From the cell containing the given text, extract its center point as [X, Y] coordinate. 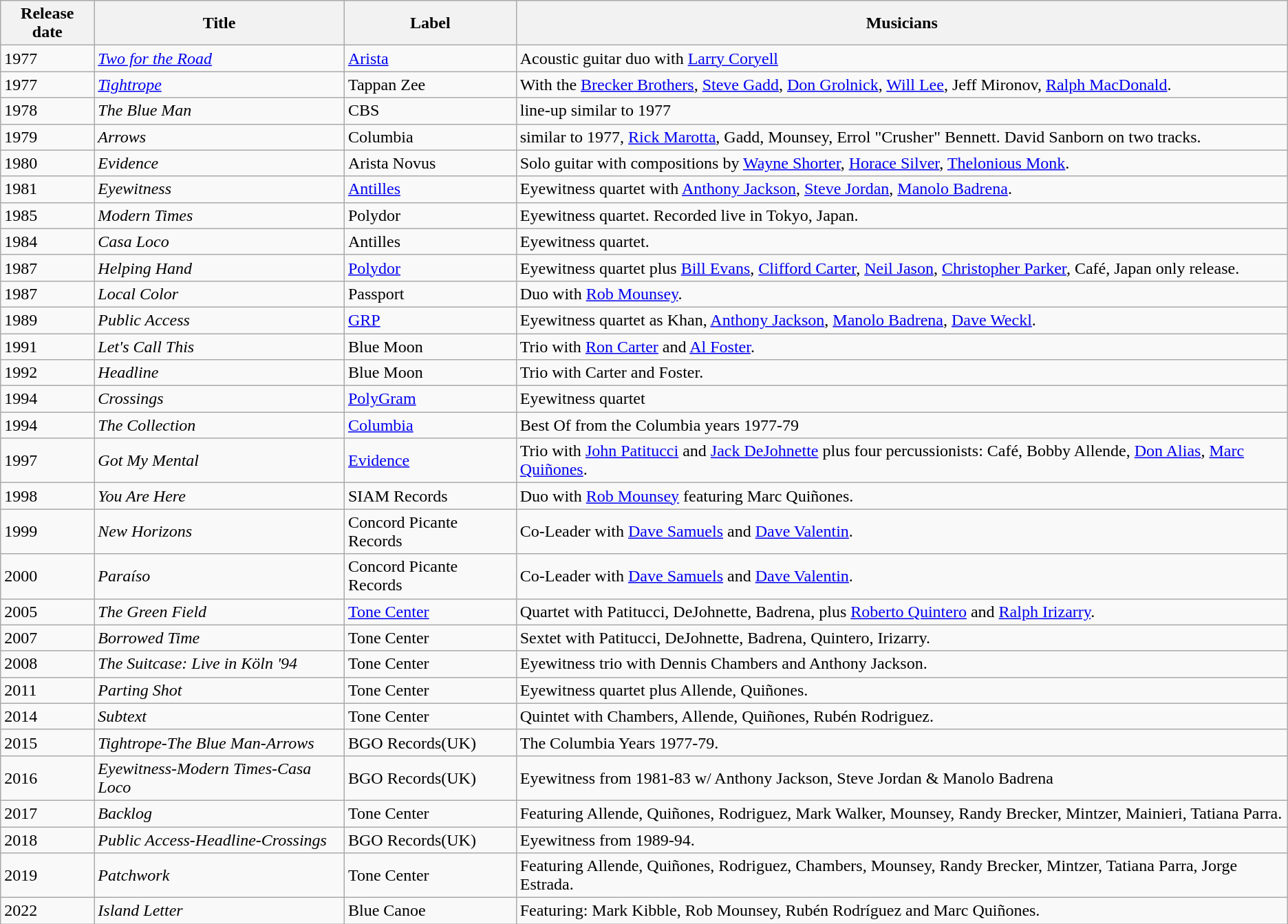
Eyewitness quartet [901, 399]
New Horizons [219, 531]
PolyGram [430, 399]
Helping Hand [219, 268]
Eyewitness from 1989-94. [901, 840]
1992 [47, 373]
Parting Shot [219, 690]
1978 [47, 111]
Quartet with Patitucci, DeJohnette, Badrena, plus Roberto Quintero and Ralph Irizarry. [901, 612]
Trio with Ron Carter and Al Foster. [901, 346]
The Suitcase: Live in Köln '94 [219, 664]
1999 [47, 531]
Let's Call This [219, 346]
Got My Mental [219, 461]
Featuring Allende, Quiñones, Rodriguez, Chambers, Mounsey, Randy Brecker, Mintzer, Tatiana Parra, Jorge Estrada. [901, 875]
Quintet with Chambers, Allende, Quiñones, Rubén Rodriguez. [901, 716]
2000 [47, 577]
Musicians [901, 23]
You Are Here [219, 496]
SIAM Records [430, 496]
2005 [47, 612]
Blue Canoe [430, 911]
2016 [47, 777]
1991 [47, 346]
Featuring: Mark Kibble, Rob Mounsey, Rubén Rodríguez and Marc Quiñones. [901, 911]
2019 [47, 875]
The Green Field [219, 612]
Trio with Carter and Foster. [901, 373]
Eyewitness trio with Dennis Chambers and Anthony Jackson. [901, 664]
2014 [47, 716]
GRP [430, 320]
The Columbia Years 1977-79. [901, 742]
1997 [47, 461]
Best Of from the Columbia years 1977-79 [901, 425]
With the Brecker Brothers, Steve Gadd, Don Grolnick, Will Lee, Jeff Mironov, Ralph MacDonald. [901, 85]
Two for the Road [219, 58]
Tightrope-The Blue Man-Arrows [219, 742]
Tightrope [219, 85]
2018 [47, 840]
Acoustic guitar duo with Larry Coryell [901, 58]
Solo guitar with compositions by Wayne Shorter, Horace Silver, Thelonious Monk. [901, 163]
Passport [430, 294]
2008 [47, 664]
Arista [430, 58]
Sextet with Patitucci, DeJohnette, Badrena, Quintero, Irizarry. [901, 638]
Arista Novus [430, 163]
Borrowed Time [219, 638]
1981 [47, 189]
Public Access-Headline-Crossings [219, 840]
Headline [219, 373]
Backlog [219, 813]
Trio with John Patitucci and Jack DeJohnette plus four percussionists: Café, Bobby Allende, Don Alias, Marc Quiñones. [901, 461]
Subtext [219, 716]
Eyewitness quartet with Anthony Jackson, Steve Jordan, Manolo Badrena. [901, 189]
2015 [47, 742]
Eyewitness quartet plus Allende, Quiñones. [901, 690]
Public Access [219, 320]
Label [430, 23]
1984 [47, 241]
Eyewitness quartet. [901, 241]
similar to 1977, Rick Marotta, Gadd, Mounsey, Errol "Crusher" Bennett. David Sanborn on two tracks. [901, 137]
Local Color [219, 294]
Release date [47, 23]
Eyewitness from 1981-83 w/ Anthony Jackson, Steve Jordan & Manolo Badrena [901, 777]
Eyewitness quartet as Khan, Anthony Jackson, Manolo Badrena, Dave Weckl. [901, 320]
Island Letter [219, 911]
Modern Times [219, 215]
1979 [47, 137]
Title [219, 23]
2017 [47, 813]
line-up similar to 1977 [901, 111]
Paraíso [219, 577]
Eyewitness quartet. Recorded live in Tokyo, Japan. [901, 215]
Duo with Rob Mounsey featuring Marc Quiñones. [901, 496]
1989 [47, 320]
The Collection [219, 425]
Tappan Zee [430, 85]
2011 [47, 690]
Eyewitness quartet plus Bill Evans, Clifford Carter, Neil Jason, Christopher Parker, Café, Japan only release. [901, 268]
2007 [47, 638]
Duo with Rob Mounsey. [901, 294]
CBS [430, 111]
Crossings [219, 399]
Eyewitness-Modern Times-Casa Loco [219, 777]
Arrows [219, 137]
1985 [47, 215]
Patchwork [219, 875]
Casa Loco [219, 241]
1980 [47, 163]
Eyewitness [219, 189]
The Blue Man [219, 111]
Featuring Allende, Quiñones, Rodriguez, Mark Walker, Mounsey, Randy Brecker, Mintzer, Mainieri, Tatiana Parra. [901, 813]
2022 [47, 911]
1998 [47, 496]
